Identify which cell holds the provided text, then report its (x, y) central coordinate. 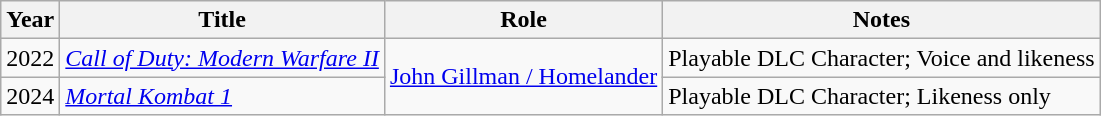
Call of Duty: Modern Warfare II (222, 58)
John Gillman / Homelander (523, 77)
Playable DLC Character; Voice and likeness (882, 58)
2024 (30, 96)
Notes (882, 20)
2022 (30, 58)
Title (222, 20)
Playable DLC Character; Likeness only (882, 96)
Mortal Kombat 1 (222, 96)
Role (523, 20)
Year (30, 20)
